Return the (x, y) coordinate for the center point of the cell that contains the specified text.  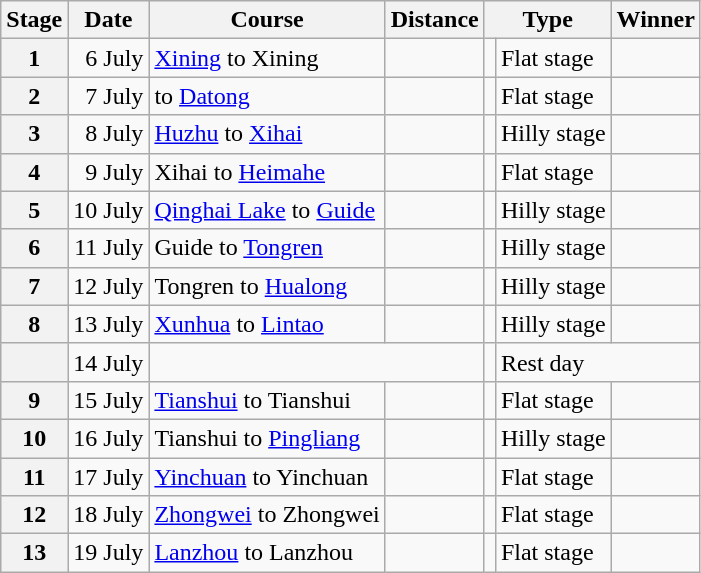
Date (108, 20)
Xihai to Heimahe (267, 172)
Xunhua to Lintao (267, 324)
Rest day (598, 362)
Type (548, 20)
11 July (108, 248)
8 July (108, 134)
19 July (108, 553)
6 (34, 248)
Guide to Tongren (267, 248)
13 July (108, 324)
Winner (656, 20)
Lanzhou to Lanzhou (267, 553)
Course (267, 20)
5 (34, 210)
6 July (108, 58)
17 July (108, 477)
Huzhu to Xihai (267, 134)
18 July (108, 515)
Yinchuan to Yinchuan (267, 477)
10 (34, 438)
14 July (108, 362)
Zhongwei to Zhongwei (267, 515)
11 (34, 477)
Stage (34, 20)
Tianshui to Tianshui (267, 400)
15 July (108, 400)
Tianshui to Pingliang (267, 438)
3 (34, 134)
12 (34, 515)
Qinghai Lake to Guide (267, 210)
16 July (108, 438)
Xining to Xining (267, 58)
9 July (108, 172)
Tongren to Hualong (267, 286)
2 (34, 96)
1 (34, 58)
4 (34, 172)
Distance (434, 20)
13 (34, 553)
7 July (108, 96)
to Datong (267, 96)
12 July (108, 286)
7 (34, 286)
10 July (108, 210)
8 (34, 324)
9 (34, 400)
